Identify which cell holds the provided text, then report its [x, y] central coordinate. 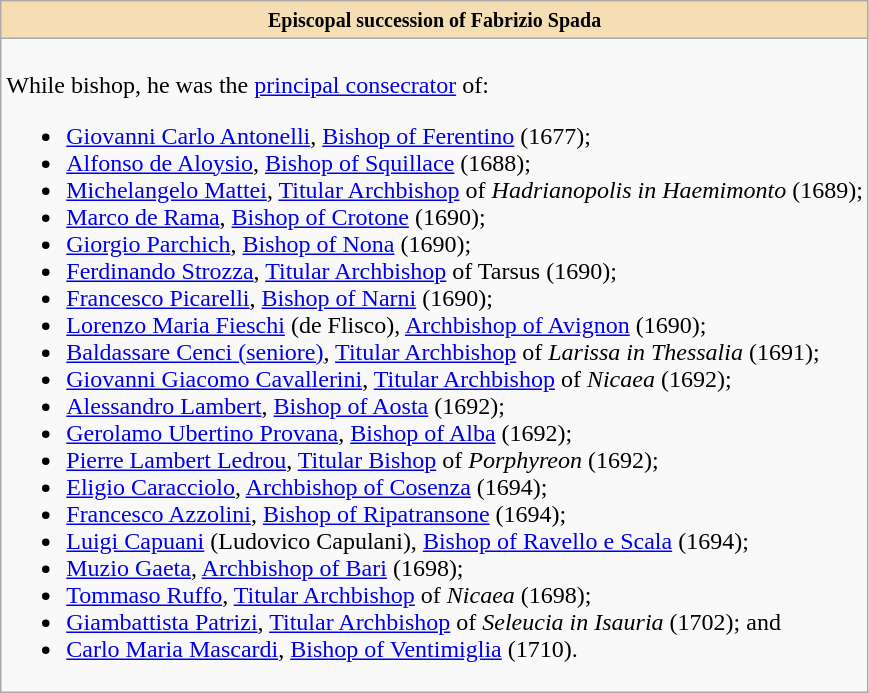
Episcopal succession of Fabrizio Spada [435, 20]
